Identify which cell holds the provided text, then report its [X, Y] central coordinate. 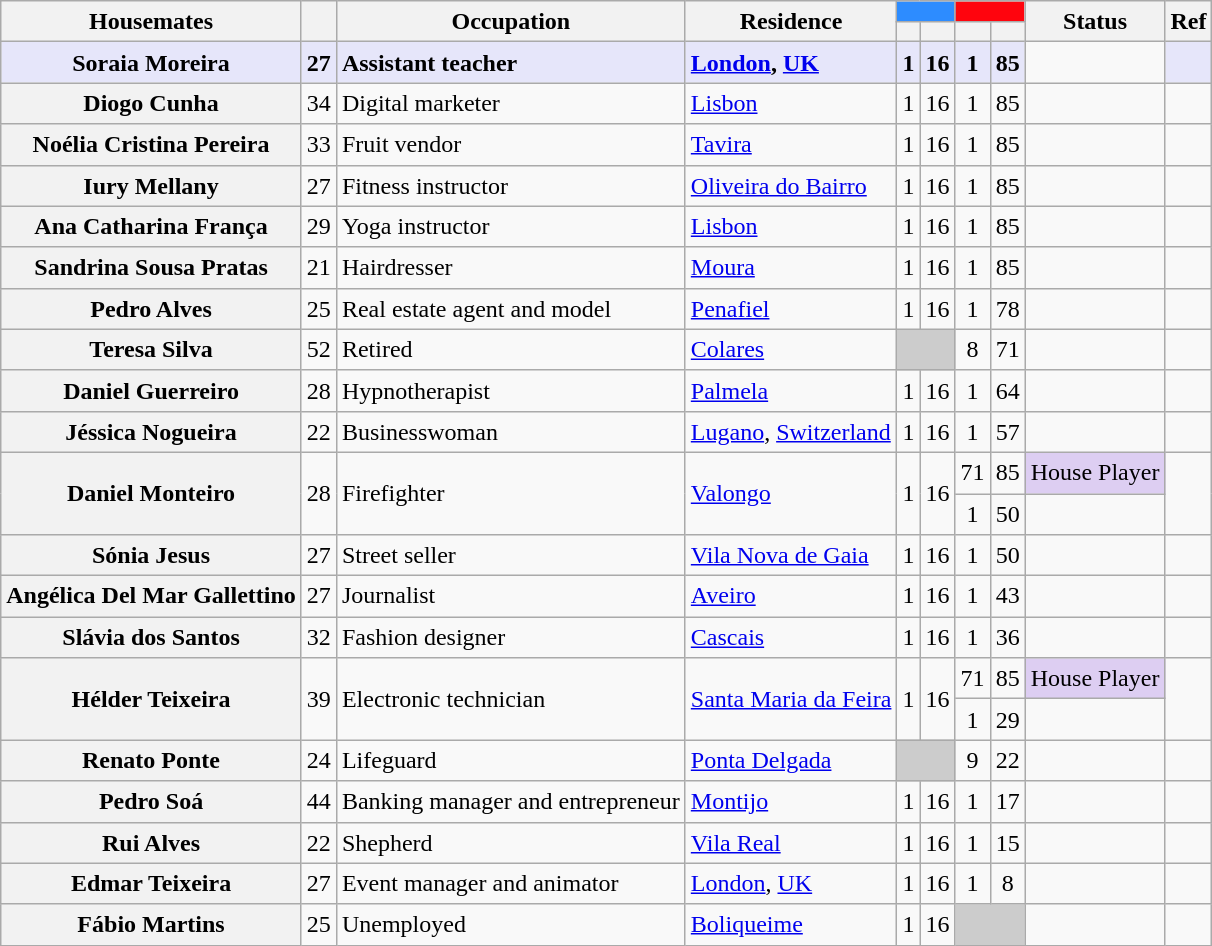
Angélica Del Mar Gallettino [152, 596]
36 [1008, 638]
Iury Mellany [152, 186]
Street seller [510, 556]
Edmar Teixeira [152, 884]
Hélder Teixeira [152, 699]
Cascais [791, 638]
Fashion designer [510, 638]
Occupation [510, 22]
Event manager and animator [510, 884]
Aveiro [791, 596]
43 [1008, 596]
Unemployed [510, 924]
Hypnotherapist [510, 390]
33 [318, 144]
Boliqueime [791, 924]
Daniel Monteiro [152, 493]
Penafiel [791, 308]
Ponta Delgada [791, 760]
Palmela [791, 390]
Fruit vendor [510, 144]
Vila Real [791, 842]
Journalist [510, 596]
Tavira [791, 144]
Rui Alves [152, 842]
Sandrina Sousa Pratas [152, 268]
Housemates [152, 22]
57 [1008, 432]
Fábio Martins [152, 924]
64 [1008, 390]
Pedro Soá [152, 802]
Colares [791, 350]
Vila Nova de Gaia [791, 556]
Fitness instructor [510, 186]
Ref [1188, 22]
Firefighter [510, 493]
Status [1095, 22]
15 [1008, 842]
52 [318, 350]
Electronic technician [510, 699]
21 [318, 268]
Pedro Alves [152, 308]
Residence [791, 22]
Moura [791, 268]
Soraia Moreira [152, 62]
Yoga instructor [510, 226]
Hairdresser [510, 268]
Santa Maria da Feira [791, 699]
Valongo [791, 493]
32 [318, 638]
44 [318, 802]
Banking manager and entrepreneur [510, 802]
Ana Catharina França [152, 226]
Montijo [791, 802]
Renato Ponte [152, 760]
Oliveira do Bairro [791, 186]
Assistant teacher [510, 62]
17 [1008, 802]
Shepherd [510, 842]
78 [1008, 308]
Lugano, Switzerland [791, 432]
Digital marketer [510, 104]
Teresa Silva [152, 350]
39 [318, 699]
Real estate agent and model [510, 308]
9 [972, 760]
24 [318, 760]
Sónia Jesus [152, 556]
Slávia dos Santos [152, 638]
Lifeguard [510, 760]
Diogo Cunha [152, 104]
Jéssica Nogueira [152, 432]
Retired [510, 350]
34 [318, 104]
Daniel Guerreiro [152, 390]
Businesswoman [510, 432]
Noélia Cristina Pereira [152, 144]
